Scan for the cell matching the given text and deliver its [X, Y] coordinate at center. 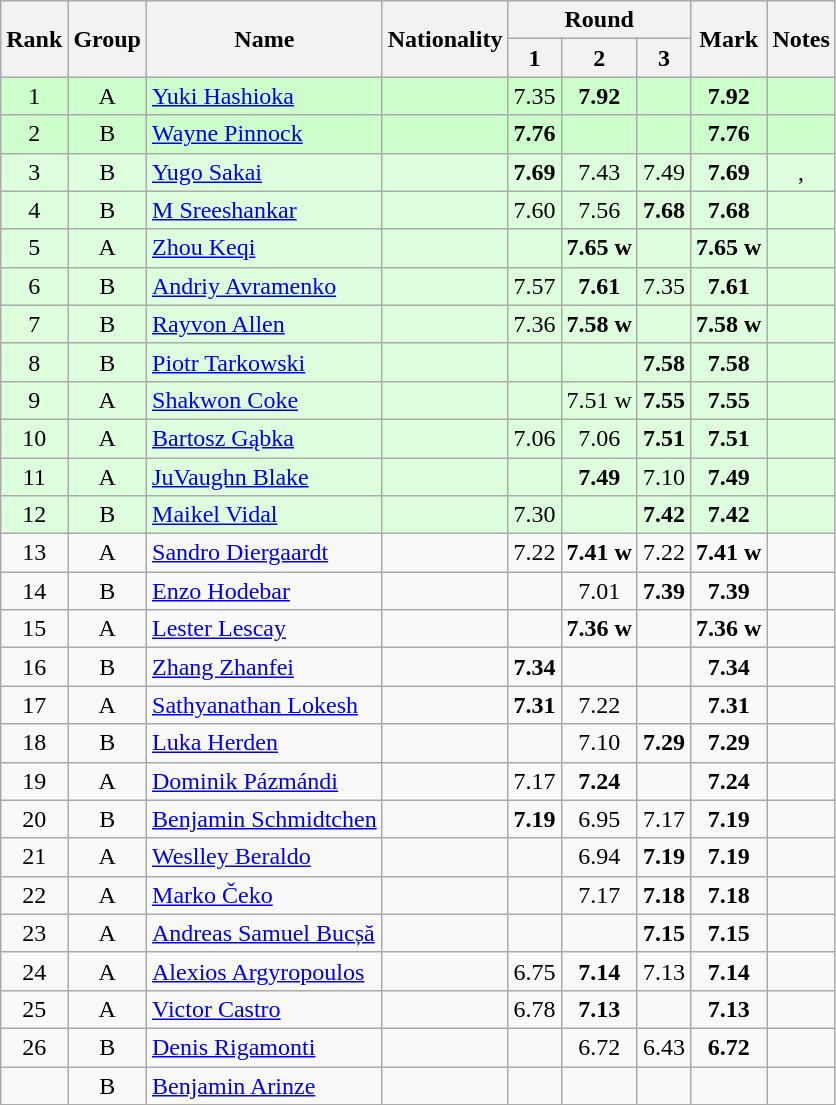
Lester Lescay [265, 629]
Notes [801, 39]
Marko Čeko [265, 895]
Yuki Hashioka [265, 96]
7.43 [599, 172]
7.60 [534, 210]
26 [34, 1047]
Bartosz Gąbka [265, 438]
, [801, 172]
6.95 [599, 819]
19 [34, 781]
12 [34, 515]
Rayvon Allen [265, 324]
7.30 [534, 515]
Andriy Avramenko [265, 286]
7.36 [534, 324]
9 [34, 400]
7.57 [534, 286]
6.94 [599, 857]
Group [108, 39]
Dominik Pázmándi [265, 781]
Alexios Argyropoulos [265, 971]
Andreas Samuel Bucșă [265, 933]
Wayne Pinnock [265, 134]
7.01 [599, 591]
22 [34, 895]
6.43 [664, 1047]
7.51 w [599, 400]
Rank [34, 39]
Zhang Zhanfei [265, 667]
24 [34, 971]
5 [34, 248]
Benjamin Arinze [265, 1085]
6.75 [534, 971]
Victor Castro [265, 1009]
Piotr Tarkowski [265, 362]
Round [600, 20]
15 [34, 629]
Denis Rigamonti [265, 1047]
M Sreeshankar [265, 210]
JuVaughn Blake [265, 477]
Maikel Vidal [265, 515]
13 [34, 553]
6 [34, 286]
23 [34, 933]
20 [34, 819]
11 [34, 477]
25 [34, 1009]
Yugo Sakai [265, 172]
Luka Herden [265, 743]
18 [34, 743]
Sandro Diergaardt [265, 553]
16 [34, 667]
Name [265, 39]
Benjamin Schmidtchen [265, 819]
8 [34, 362]
Zhou Keqi [265, 248]
Weslley Beraldo [265, 857]
17 [34, 705]
6.78 [534, 1009]
10 [34, 438]
7 [34, 324]
21 [34, 857]
Sathyanathan Lokesh [265, 705]
Shakwon Coke [265, 400]
14 [34, 591]
4 [34, 210]
Enzo Hodebar [265, 591]
Mark [728, 39]
Nationality [445, 39]
7.56 [599, 210]
